Pinpoint the cell where the given text exists, returning its [X, Y] midpoint coordinate. 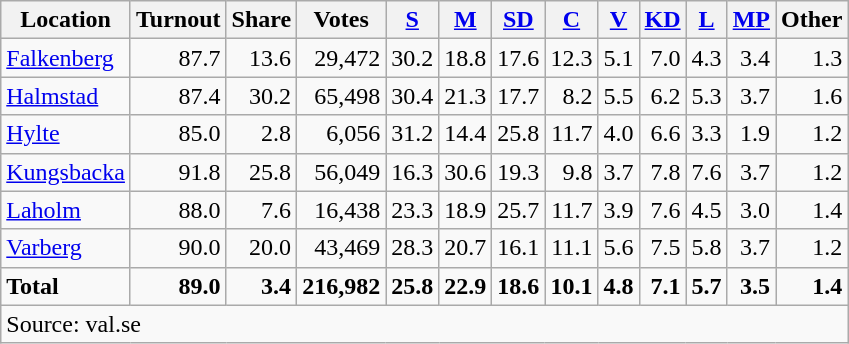
18.8 [466, 58]
Turnout [178, 20]
MP [751, 20]
17.6 [518, 58]
20.0 [262, 248]
3.9 [618, 210]
10.1 [572, 286]
7.0 [662, 58]
18.6 [518, 286]
16,438 [342, 210]
V [618, 20]
KD [662, 20]
6.6 [662, 134]
1.9 [751, 134]
18.9 [466, 210]
3.3 [706, 134]
3.5 [751, 286]
3.0 [751, 210]
C [572, 20]
25.7 [518, 210]
91.8 [178, 172]
4.5 [706, 210]
5.5 [618, 96]
Hylte [66, 134]
Location [66, 20]
7.1 [662, 286]
89.0 [178, 286]
9.8 [572, 172]
Other [812, 20]
6.2 [662, 96]
5.1 [618, 58]
28.3 [412, 248]
Votes [342, 20]
1.6 [812, 96]
43,469 [342, 248]
16.3 [412, 172]
20.7 [466, 248]
90.0 [178, 248]
88.0 [178, 210]
31.2 [412, 134]
14.4 [466, 134]
23.3 [412, 210]
56,049 [342, 172]
M [466, 20]
87.4 [178, 96]
Falkenberg [66, 58]
8.2 [572, 96]
7.8 [662, 172]
5.3 [706, 96]
5.8 [706, 248]
30.4 [412, 96]
4.8 [618, 286]
29,472 [342, 58]
13.6 [262, 58]
4.0 [618, 134]
85.0 [178, 134]
4.3 [706, 58]
7.5 [662, 248]
30.6 [466, 172]
Total [66, 286]
2.8 [262, 134]
65,498 [342, 96]
6,056 [342, 134]
5.7 [706, 286]
21.3 [466, 96]
17.7 [518, 96]
11.1 [572, 248]
Laholm [66, 210]
16.1 [518, 248]
22.9 [466, 286]
1.3 [812, 58]
12.3 [572, 58]
Varberg [66, 248]
SD [518, 20]
Source: val.se [424, 324]
Halmstad [66, 96]
19.3 [518, 172]
S [412, 20]
Share [262, 20]
87.7 [178, 58]
216,982 [342, 286]
5.6 [618, 248]
L [706, 20]
Kungsbacka [66, 172]
